Identify which cell holds the provided text, then report its (X, Y) central coordinate. 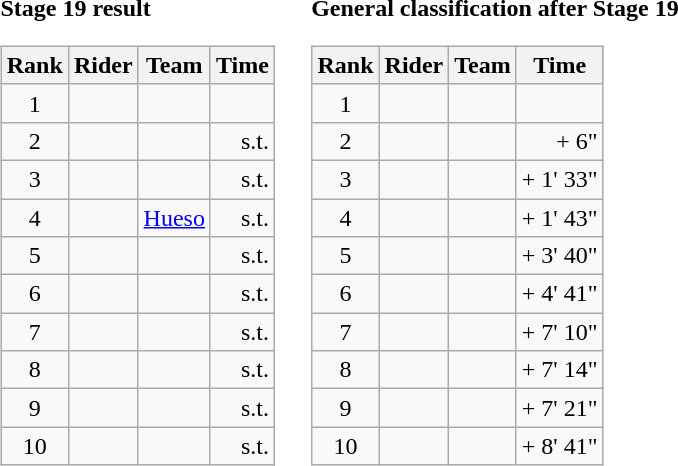
+ 6" (560, 141)
Hueso (174, 217)
+ 3' 40" (560, 256)
+ 7' 10" (560, 332)
+ 4' 41" (560, 294)
+ 7' 14" (560, 370)
+ 1' 43" (560, 217)
+ 1' 33" (560, 179)
+ 8' 41" (560, 446)
+ 7' 21" (560, 408)
